Capture the cell that displays the provided text and extract its [X, Y] central coordinate. 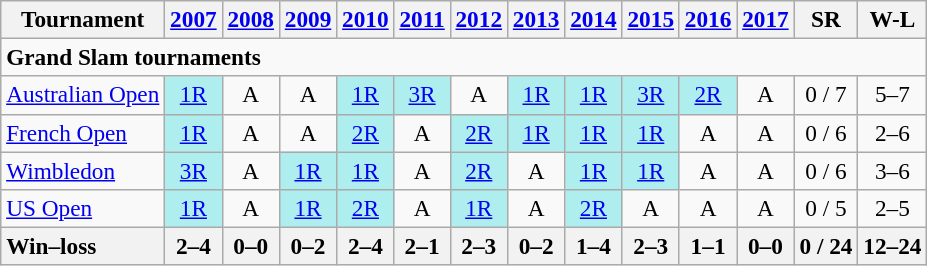
3–6 [892, 170]
0 / 5 [826, 208]
Win–loss [83, 246]
French Open [83, 133]
0 / 7 [826, 95]
SR [826, 19]
0 / 24 [826, 246]
2–1 [422, 246]
2–6 [892, 133]
W-L [892, 19]
Grand Slam tournaments [464, 57]
2008 [250, 19]
2010 [366, 19]
2017 [766, 19]
2007 [194, 19]
12–24 [892, 246]
2014 [594, 19]
Wimbledon [83, 170]
5–7 [892, 95]
2011 [422, 19]
Australian Open [83, 95]
1–1 [708, 246]
1–4 [594, 246]
2016 [708, 19]
Tournament [83, 19]
2012 [478, 19]
2013 [536, 19]
2009 [308, 19]
2015 [650, 19]
US Open [83, 208]
2–5 [892, 208]
